Identify which cell holds the provided text, then report its (x, y) central coordinate. 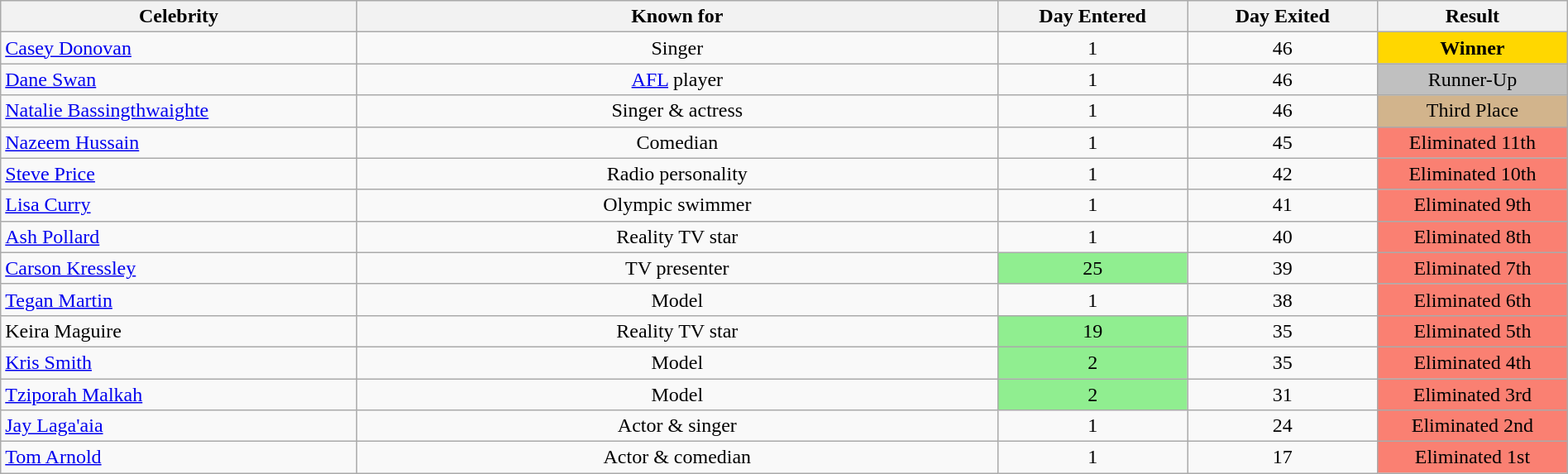
Day Exited (1283, 17)
41 (1283, 205)
Eliminated 10th (1473, 174)
Result (1473, 17)
Tom Arnold (179, 457)
Eliminated 1st (1473, 457)
Comedian (676, 142)
Steve Price (179, 174)
Keira Maguire (179, 331)
Actor & comedian (676, 457)
Singer (676, 48)
Jay Laga'aia (179, 426)
Third Place (1473, 111)
24 (1283, 426)
Eliminated 11th (1473, 142)
Singer & actress (676, 111)
Eliminated 7th (1473, 268)
Dane Swan (179, 79)
Casey Donovan (179, 48)
Olympic swimmer (676, 205)
TV presenter (676, 268)
25 (1092, 268)
Eliminated 2nd (1473, 426)
19 (1092, 331)
40 (1283, 237)
Tziporah Malkah (179, 395)
Carson Kressley (179, 268)
17 (1283, 457)
Kris Smith (179, 362)
Eliminated 5th (1473, 331)
31 (1283, 395)
Known for (676, 17)
Ash Pollard (179, 237)
Actor & singer (676, 426)
45 (1283, 142)
Tegan Martin (179, 299)
Eliminated 3rd (1473, 395)
Natalie Bassingthwaighte (179, 111)
Eliminated 6th (1473, 299)
Runner-Up (1473, 79)
Nazeem Hussain (179, 142)
Day Entered (1092, 17)
38 (1283, 299)
Lisa Curry (179, 205)
Radio personality (676, 174)
Celebrity (179, 17)
39 (1283, 268)
AFL player (676, 79)
Eliminated 9th (1473, 205)
42 (1283, 174)
Winner (1473, 48)
Eliminated 8th (1473, 237)
Eliminated 4th (1473, 362)
